Output the [x, y] coordinate of the center of the cell containing the given text.  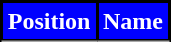
Name [134, 22]
Position [50, 22]
